Find where the given text appears and provide that cell's center as (X, Y) coordinate. 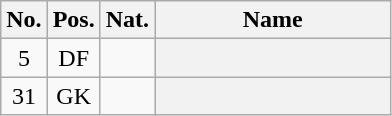
31 (24, 96)
DF (74, 58)
Name (273, 20)
GK (74, 96)
Nat. (127, 20)
No. (24, 20)
5 (24, 58)
Pos. (74, 20)
